Provide the (x, y) coordinate of the cell's center where the given text is located.  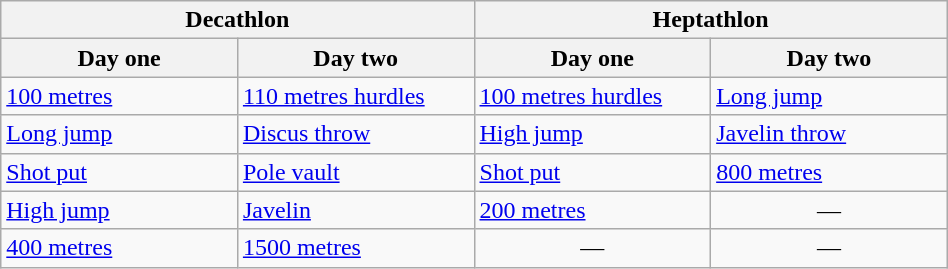
110 metres hurdles (356, 96)
1500 metres (356, 248)
100 metres (120, 96)
Decathlon (238, 20)
Javelin throw (830, 134)
Pole vault (356, 172)
400 metres (120, 248)
Heptathlon (710, 20)
100 metres hurdles (592, 96)
800 metres (830, 172)
Javelin (356, 210)
200 metres (592, 210)
Discus throw (356, 134)
